Return [x, y] of the center of cell containing provided text 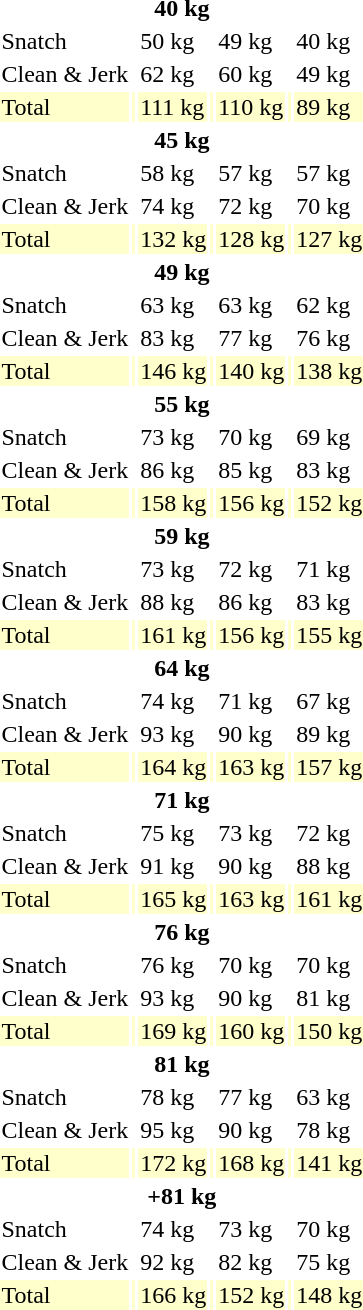
91 kg [174, 866]
166 kg [174, 1295]
83 kg [174, 338]
95 kg [174, 1130]
152 kg [252, 1295]
165 kg [174, 899]
172 kg [174, 1163]
62 kg [174, 74]
71 kg [252, 701]
160 kg [252, 1031]
78 kg [174, 1097]
92 kg [174, 1262]
76 kg [174, 965]
82 kg [252, 1262]
75 kg [174, 833]
88 kg [174, 602]
110 kg [252, 107]
140 kg [252, 371]
50 kg [174, 41]
60 kg [252, 74]
169 kg [174, 1031]
132 kg [174, 239]
57 kg [252, 173]
158 kg [174, 503]
49 kg [252, 41]
58 kg [174, 173]
161 kg [174, 635]
128 kg [252, 239]
85 kg [252, 470]
168 kg [252, 1163]
111 kg [174, 107]
164 kg [174, 767]
146 kg [174, 371]
